Provide the (x, y) coordinate of the cell's center where the given text is located.  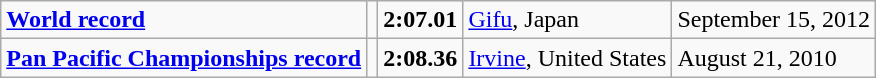
2:07.01 (420, 20)
Gifu, Japan (568, 20)
Irvine, United States (568, 58)
World record (184, 20)
Pan Pacific Championships record (184, 58)
August 21, 2010 (774, 58)
2:08.36 (420, 58)
September 15, 2012 (774, 20)
